Provide the (X, Y) coordinate of the cell's center where the given text is located.  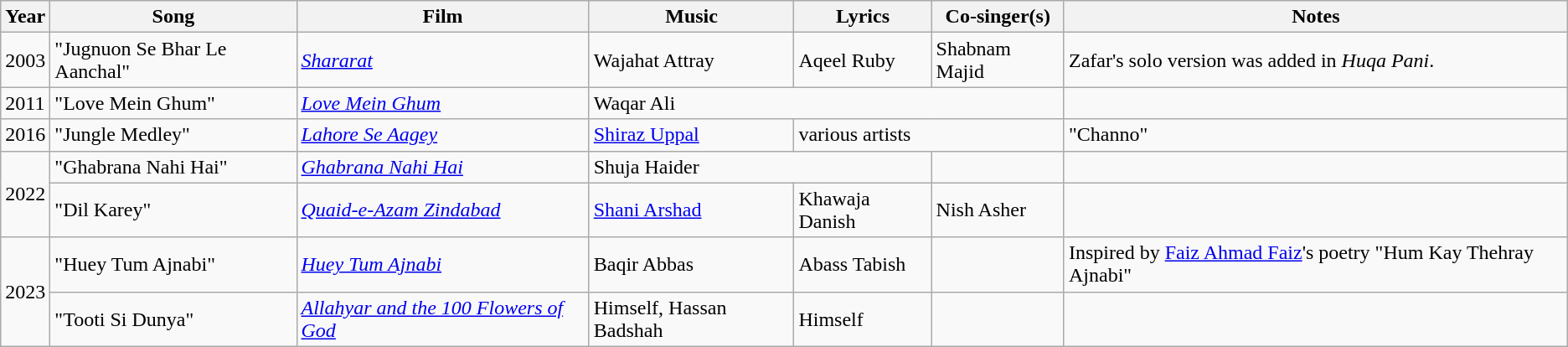
Song (173, 17)
Baqir Abbas (692, 265)
Shabnam Majid (998, 60)
Waqar Ali (826, 103)
"Huey Tum Ajnabi" (173, 265)
Quaid-e-Azam Zindabad (442, 210)
"Jungle Medley" (173, 135)
Film (442, 17)
"Dil Karey" (173, 210)
Shuja Haider (761, 167)
Ghabrana Nahi Hai (442, 167)
Aqeel Ruby (863, 60)
Abass Tabish (863, 265)
Lahore Se Aagey (442, 135)
Huey Tum Ajnabi (442, 265)
"Ghabrana Nahi Hai" (173, 167)
Wajahat Attray (692, 60)
"Tooti Si Dunya" (173, 319)
Khawaja Danish (863, 210)
2023 (25, 292)
Year (25, 17)
Himself (863, 319)
various artists (930, 135)
Shararat (442, 60)
Shani Arshad (692, 210)
2022 (25, 194)
Lyrics (863, 17)
"Love Mein Ghum" (173, 103)
Co-singer(s) (998, 17)
"Channo" (1315, 135)
Love Mein Ghum (442, 103)
Inspired by Faiz Ahmad Faiz's poetry "Hum Kay Thehray Ajnabi" (1315, 265)
Himself, Hassan Badshah (692, 319)
2011 (25, 103)
Zafar's solo version was added in Huqa Pani. (1315, 60)
Allahyar and the 100 Flowers of God (442, 319)
Notes (1315, 17)
"Jugnuon Se Bhar Le Aanchal" (173, 60)
Nish Asher (998, 210)
2016 (25, 135)
2003 (25, 60)
Music (692, 17)
Shiraz Uppal (692, 135)
